Pinpoint the cell where the given text exists, returning its (x, y) midpoint coordinate. 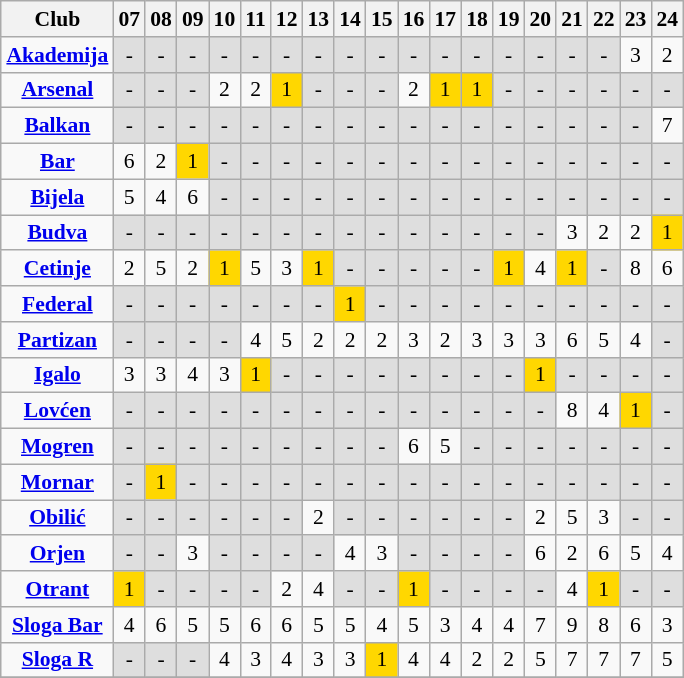
24 (667, 19)
17 (445, 19)
Budva (57, 233)
Cetinje (57, 269)
Lovćen (57, 411)
14 (350, 19)
Otrant (57, 589)
Club (57, 19)
Akademija (57, 55)
15 (382, 19)
11 (256, 19)
08 (161, 19)
09 (193, 19)
18 (477, 19)
Orjen (57, 554)
Balkan (57, 126)
Igalo (57, 375)
19 (509, 19)
9 (572, 625)
23 (636, 19)
20 (540, 19)
Bijela (57, 197)
Arsenal (57, 90)
Sloga Bar (57, 625)
22 (604, 19)
13 (319, 19)
Sloga R (57, 660)
21 (572, 19)
10 (225, 19)
12 (287, 19)
07 (129, 19)
Federal (57, 304)
16 (414, 19)
Obilić (57, 518)
Mogren (57, 447)
Mornar (57, 482)
Partizan (57, 340)
Bar (57, 162)
